For the text-containing cell, return its midpoint in (x, y) coordinate format. 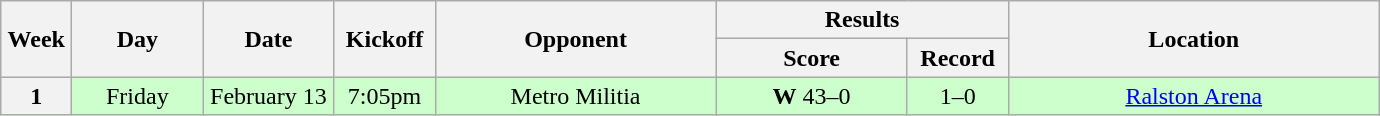
1–0 (958, 96)
Metro Militia (576, 96)
Date (268, 39)
Kickoff (384, 39)
February 13 (268, 96)
Results (862, 20)
Score (812, 58)
Friday (138, 96)
7:05pm (384, 96)
Day (138, 39)
1 (36, 96)
Location (1194, 39)
Ralston Arena (1194, 96)
W 43–0 (812, 96)
Opponent (576, 39)
Record (958, 58)
Week (36, 39)
